Return the [X, Y] coordinate for the center point of the cell that contains the specified text.  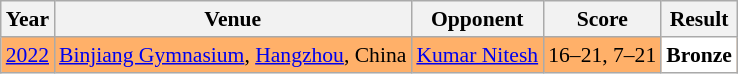
Result [699, 19]
16–21, 7–21 [602, 55]
Binjiang Gymnasium, Hangzhou, China [232, 55]
Kumar Nitesh [477, 55]
Score [602, 19]
2022 [28, 55]
Venue [232, 19]
Opponent [477, 19]
Year [28, 19]
Bronze [699, 55]
